Locate the cell with the specified text and output its (x, y) center coordinate. 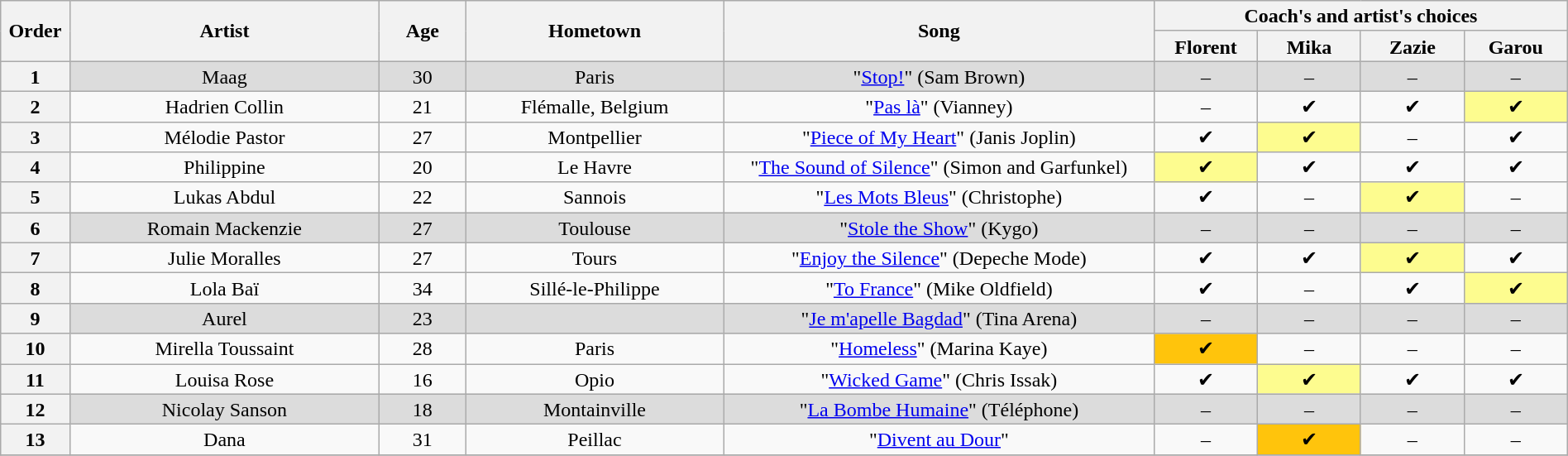
22 (423, 197)
"Je m'apelle Bagdad" (Tina Arena) (939, 318)
Florent (1206, 46)
"Wicked Game" (Chris Issak) (939, 379)
Flémalle, Belgium (595, 106)
Toulouse (595, 228)
Tours (595, 258)
Montainville (595, 409)
Song (939, 31)
13 (35, 440)
"The Sound of Silence" (Simon and Garfunkel) (939, 167)
Aurel (225, 318)
34 (423, 288)
3 (35, 137)
Mirella Toussaint (225, 349)
Zazie (1413, 46)
2 (35, 106)
23 (423, 318)
Maag (225, 76)
18 (423, 409)
"Les Mots Bleus" (Christophe) (939, 197)
"To France" (Mike Oldfield) (939, 288)
Sannois (595, 197)
20 (423, 167)
"Stole the Show" (Kygo) (939, 228)
Age (423, 31)
10 (35, 349)
1 (35, 76)
8 (35, 288)
28 (423, 349)
Le Havre (595, 167)
Hadrien Collin (225, 106)
Lukas Abdul (225, 197)
"Piece of My Heart" (Janis Joplin) (939, 137)
"La Bombe Humaine" (Téléphone) (939, 409)
7 (35, 258)
Opio (595, 379)
"Homeless" (Marina Kaye) (939, 349)
31 (423, 440)
30 (423, 76)
5 (35, 197)
"Divent au Dour" (939, 440)
Sillé-le-Philippe (595, 288)
Julie Moralles (225, 258)
Philippine (225, 167)
Nicolay Sanson (225, 409)
Montpellier (595, 137)
11 (35, 379)
6 (35, 228)
Lola Baï (225, 288)
12 (35, 409)
Hometown (595, 31)
"Stop!" (Sam Brown) (939, 76)
Artist (225, 31)
Garou (1515, 46)
Dana (225, 440)
Coach's and artist's choices (1361, 17)
"Pas là" (Vianney) (939, 106)
Mélodie Pastor (225, 137)
Romain Mackenzie (225, 228)
16 (423, 379)
4 (35, 167)
Louisa Rose (225, 379)
"Enjoy the Silence" (Depeche Mode) (939, 258)
9 (35, 318)
Mika (1310, 46)
21 (423, 106)
Peillac (595, 440)
Order (35, 31)
